Find where the given text appears and provide that cell's center as (x, y) coordinate. 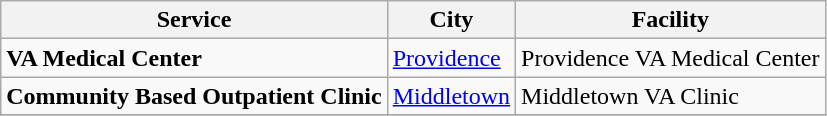
Providence VA Medical Center (670, 58)
Providence (451, 58)
Facility (670, 20)
Middletown (451, 96)
VA Medical Center (194, 58)
City (451, 20)
Service (194, 20)
Community Based Outpatient Clinic (194, 96)
Middletown VA Clinic (670, 96)
